Locate the cell with the specified text and output its [X, Y] center coordinate. 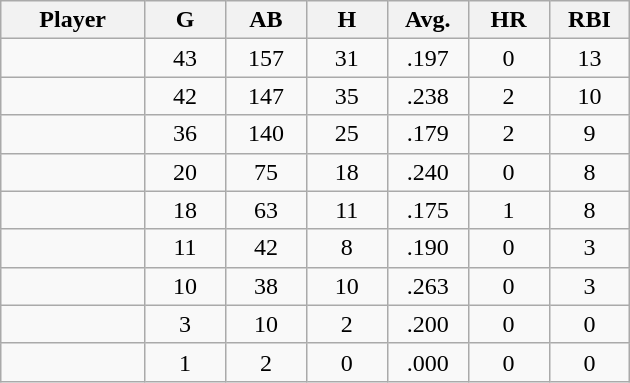
RBI [590, 20]
.000 [428, 362]
.263 [428, 286]
38 [266, 286]
20 [186, 172]
9 [590, 134]
43 [186, 58]
Avg. [428, 20]
.238 [428, 96]
AB [266, 20]
147 [266, 96]
H [346, 20]
.175 [428, 210]
Player [73, 20]
.190 [428, 248]
36 [186, 134]
25 [346, 134]
140 [266, 134]
35 [346, 96]
31 [346, 58]
.240 [428, 172]
.179 [428, 134]
63 [266, 210]
.200 [428, 324]
HR [508, 20]
G [186, 20]
.197 [428, 58]
157 [266, 58]
75 [266, 172]
13 [590, 58]
